Pinpoint the cell where the given text exists, returning its [X, Y] midpoint coordinate. 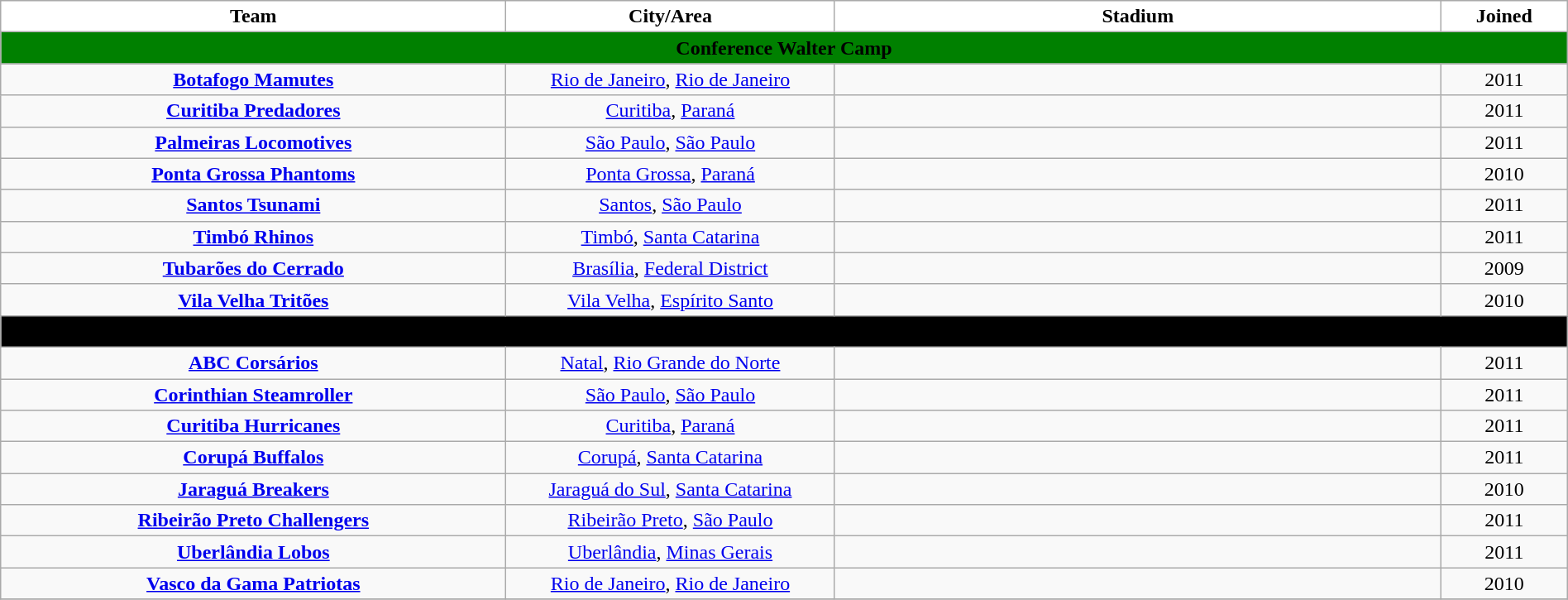
Uberlândia Lobos [253, 552]
ABC Corsários [253, 362]
Corinthian Steamroller [253, 395]
Santos, São Paulo [670, 205]
Santos Tsunami [253, 205]
Stadium [1138, 17]
Conference Walter Camp [784, 48]
Ponta Grossa, Paraná [670, 174]
Uberlândia, Minas Gerais [670, 552]
City/Area [670, 17]
Ponta Grossa Phantoms [253, 174]
Team [253, 17]
Joined [1503, 17]
Conference George Halas [784, 331]
Ribeirão Preto, São Paulo [670, 521]
Vila Velha, Espírito Santo [670, 300]
Tubarões do Cerrado [253, 268]
Palmeiras Locomotives [253, 142]
Curitiba Hurricanes [253, 426]
Corupá Buffalos [253, 458]
Timbó, Santa Catarina [670, 237]
Curitiba Predadores [253, 111]
2009 [1503, 268]
Timbó Rhinos [253, 237]
Vila Velha Tritões [253, 300]
Botafogo Mamutes [253, 79]
Natal, Rio Grande do Norte [670, 362]
Jaraguá do Sul, Santa Catarina [670, 489]
Brasília, Federal District [670, 268]
Vasco da Gama Patriotas [253, 583]
Jaraguá Breakers [253, 489]
Ribeirão Preto Challengers [253, 521]
Corupá, Santa Catarina [670, 458]
